Locate the cell with the specified text and output its [x, y] center coordinate. 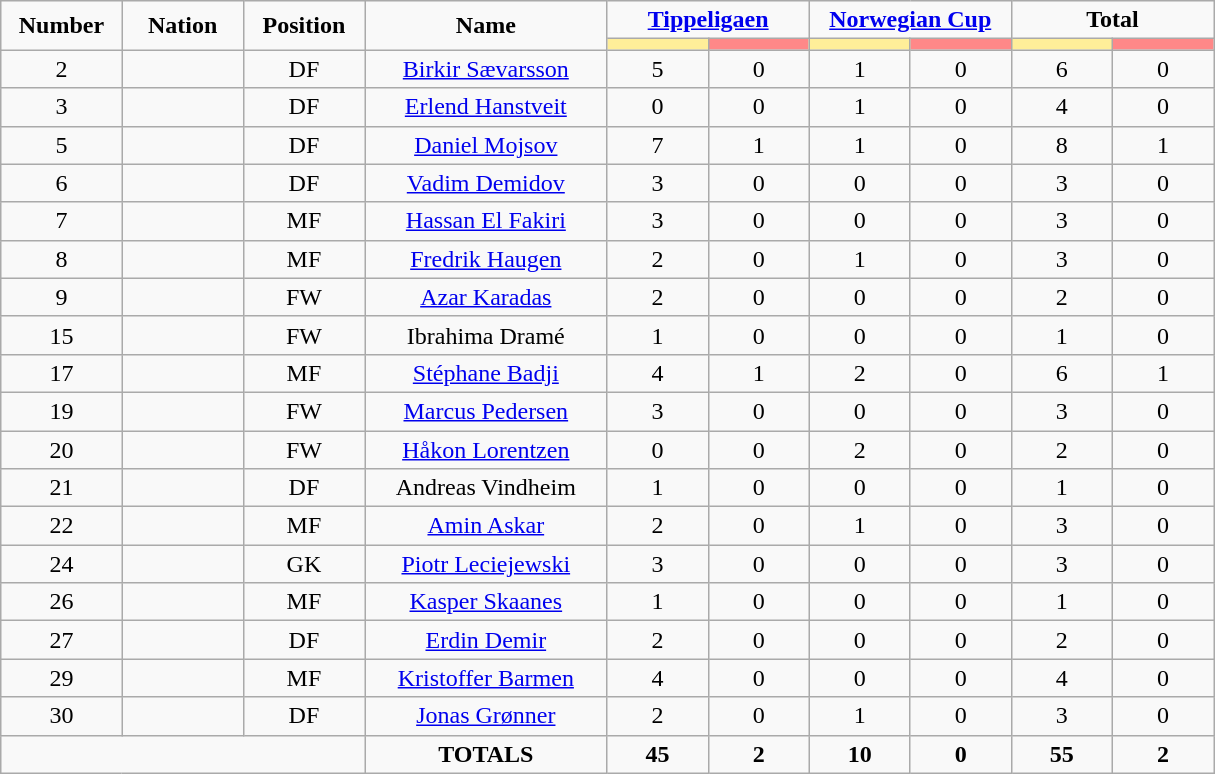
Jonas Grønner [486, 716]
27 [62, 640]
Marcus Pedersen [486, 411]
Stéphane Badji [486, 373]
45 [658, 754]
Amin Askar [486, 526]
GK [304, 564]
Erlend Hanstveit [486, 107]
Vadim Demidov [486, 183]
20 [62, 449]
26 [62, 602]
Piotr Leciejewski [486, 564]
Fredrik Haugen [486, 259]
15 [62, 335]
9 [62, 297]
Daniel Mojsov [486, 145]
Nation [182, 26]
Hassan El Fakiri [486, 221]
Håkon Lorentzen [486, 449]
30 [62, 716]
19 [62, 411]
17 [62, 373]
Norwegian Cup [910, 20]
Kasper Skaanes [486, 602]
21 [62, 488]
22 [62, 526]
24 [62, 564]
Kristoffer Barmen [486, 678]
Ibrahima Dramé [486, 335]
29 [62, 678]
TOTALS [486, 754]
Position [304, 26]
Number [62, 26]
Name [486, 26]
Azar Karadas [486, 297]
10 [860, 754]
Total [1112, 20]
Tippeligaen [708, 20]
Birkir Sævarsson [486, 69]
Andreas Vindheim [486, 488]
55 [1062, 754]
Erdin Demir [486, 640]
